From the cell containing the given text, extract its center point as [X, Y] coordinate. 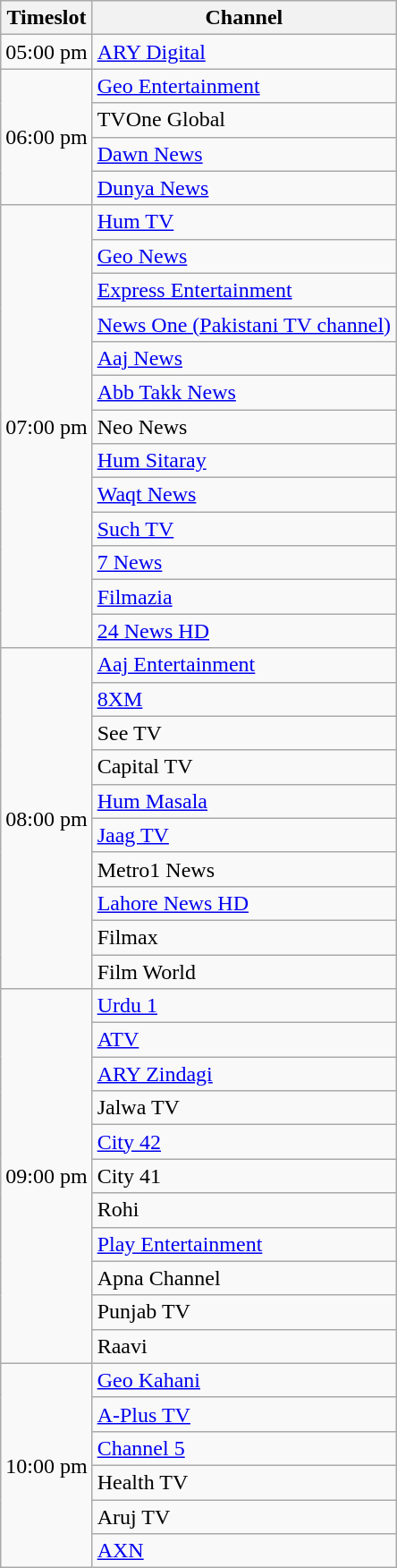
Neo News [243, 427]
Metro1 News [243, 869]
Urdu 1 [243, 1006]
Rohi [243, 1210]
Play Entertainment [243, 1244]
Hum Masala [243, 801]
Film World [243, 971]
10:00 pm [46, 1465]
8XM [243, 699]
Jalwa TV [243, 1108]
Aaj Entertainment [243, 665]
City 41 [243, 1176]
Health TV [243, 1482]
Timeslot [46, 18]
A-Plus TV [243, 1414]
Punjab TV [243, 1312]
News One (Pakistani TV channel) [243, 324]
08:00 pm [46, 818]
Filmax [243, 937]
See TV [243, 733]
Express Entertainment [243, 290]
ARY Digital [243, 52]
Channel [243, 18]
Raavi [243, 1346]
Apna Channel [243, 1278]
Filmazia [243, 597]
AXN [243, 1551]
07:00 pm [46, 426]
ATV [243, 1040]
Aruj TV [243, 1517]
City 42 [243, 1142]
ARY Zindagi [243, 1074]
24 News HD [243, 631]
7 News [243, 563]
Waqt News [243, 495]
Channel 5 [243, 1448]
Hum TV [243, 222]
TVOne Global [243, 120]
05:00 pm [46, 52]
Aaj News [243, 358]
Lahore News HD [243, 903]
06:00 pm [46, 137]
Hum Sitaray [243, 461]
Capital TV [243, 767]
Geo Entertainment [243, 86]
Geo Kahani [243, 1380]
Dunya News [243, 188]
09:00 pm [46, 1176]
Such TV [243, 529]
Dawn News [243, 154]
Geo News [243, 256]
Abb Takk News [243, 392]
Jaag TV [243, 835]
